Capture the cell that displays the provided text and extract its (X, Y) central coordinate. 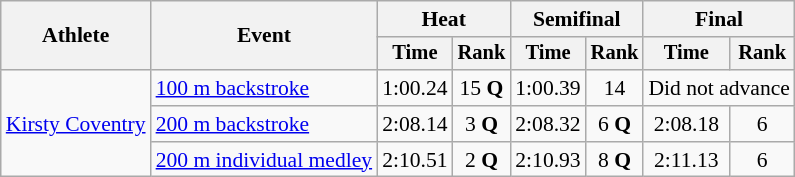
Athlete (76, 36)
1:00.39 (548, 88)
2:08.18 (686, 124)
Kirsty Coventry (76, 124)
6 (762, 124)
6 Q (615, 124)
14 (615, 88)
2:08.14 (414, 124)
Heat (444, 19)
Event (264, 36)
1:00.24 (414, 88)
Final (719, 19)
100 m backstroke (264, 88)
2:08.32 (548, 124)
Semifinal (576, 19)
Did not advance (719, 88)
15 Q (482, 88)
3 Q (482, 124)
200 m backstroke (264, 124)
